Pinpoint the cell where the given text exists, returning its [X, Y] midpoint coordinate. 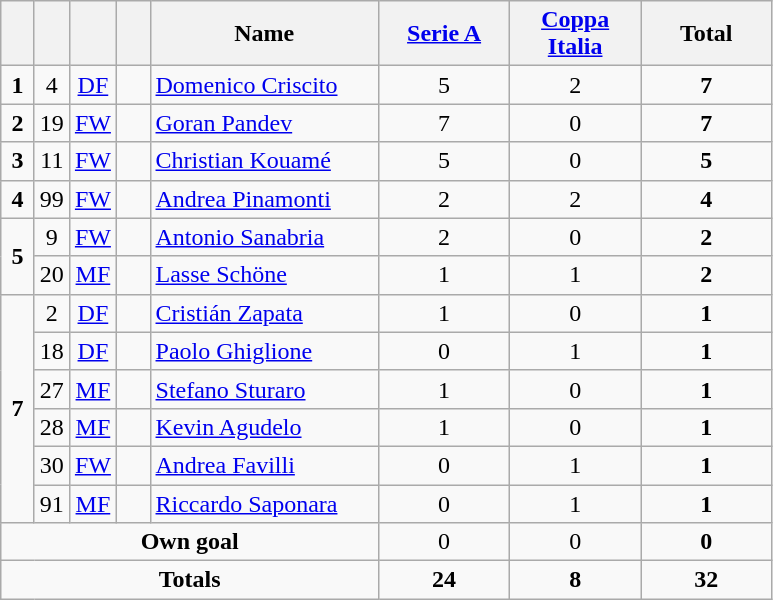
91 [52, 503]
Serie A [444, 34]
Domenico Criscito [264, 85]
Name [264, 34]
9 [52, 237]
Andrea Favilli [264, 465]
Totals [190, 580]
3 [18, 161]
Riccardo Saponara [264, 503]
Christian Kouamé [264, 161]
27 [52, 389]
24 [444, 580]
18 [52, 351]
28 [52, 427]
Andrea Pinamonti [264, 199]
Cristián Zapata [264, 313]
Paolo Ghiglione [264, 351]
Total [706, 34]
30 [52, 465]
Stefano Sturaro [264, 389]
19 [52, 123]
Coppa Italia [576, 34]
Own goal [190, 542]
Lasse Schöne [264, 275]
99 [52, 199]
20 [52, 275]
32 [706, 580]
Goran Pandev [264, 123]
11 [52, 161]
Kevin Agudelo [264, 427]
8 [576, 580]
Antonio Sanabria [264, 237]
